For the text-containing cell, return its midpoint in [x, y] coordinate format. 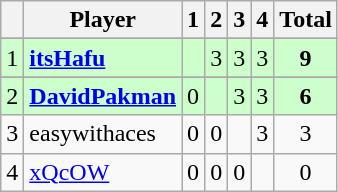
xQcOW [103, 172]
Total [306, 20]
DavidPakman [103, 96]
itsHafu [103, 58]
easywithaces [103, 134]
Player [103, 20]
9 [306, 58]
6 [306, 96]
